Search for the cell housing the specified text and yield its [X, Y] center coordinate. 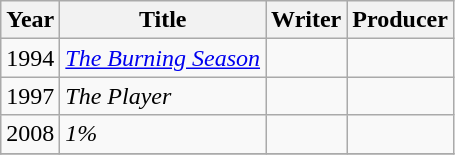
The Player [163, 96]
1994 [30, 58]
1997 [30, 96]
The Burning Season [163, 58]
Title [163, 20]
Writer [306, 20]
Producer [400, 20]
2008 [30, 134]
Year [30, 20]
1% [163, 134]
